Output the (X, Y) coordinate of the center of the cell containing the given text.  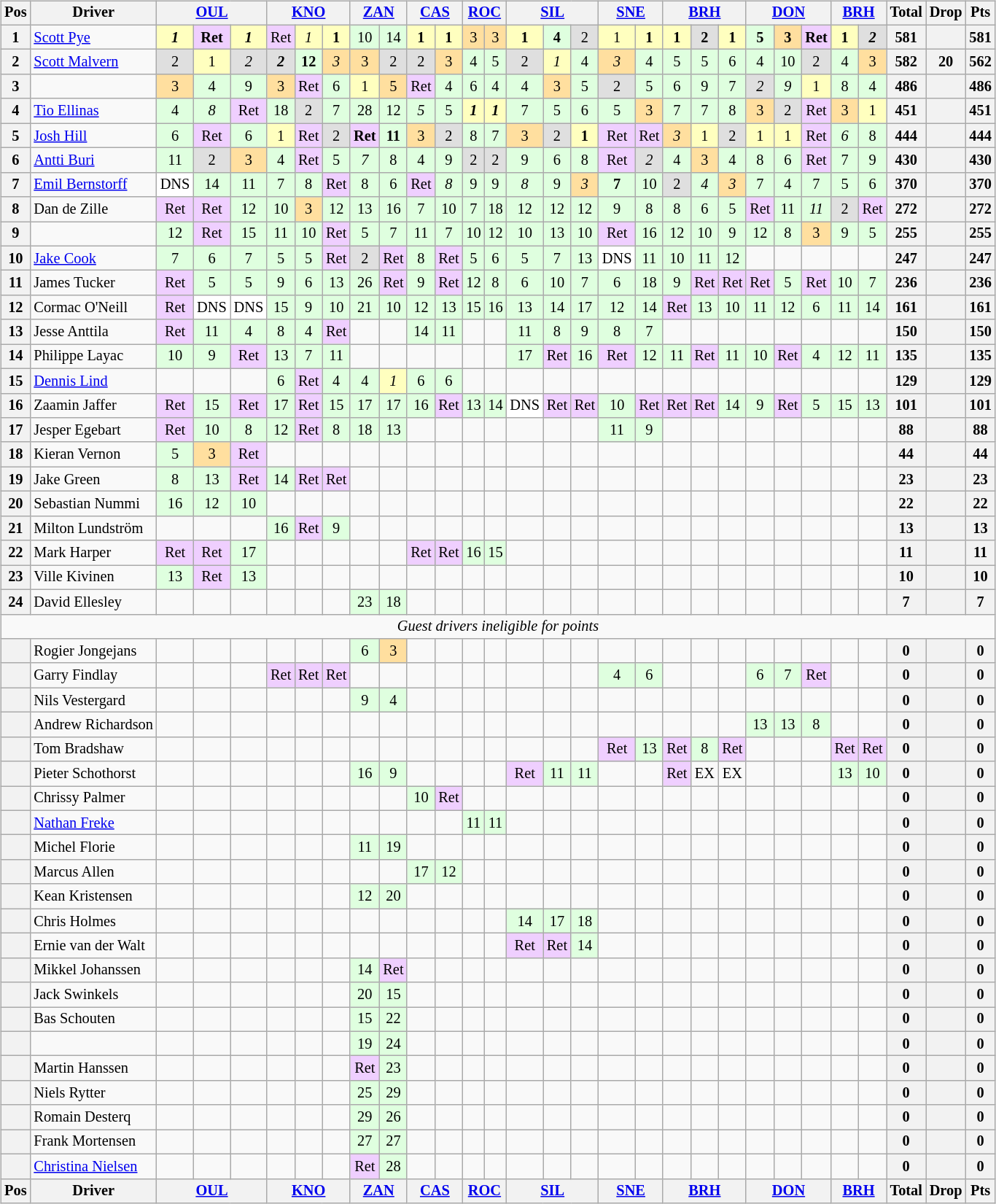
Andrew Richardson (93, 725)
Milton Lundström (93, 528)
Bas Schouten (93, 1019)
Chris Holmes (93, 921)
David Ellesley (93, 602)
Martin Hanssen (93, 1068)
Jake Green (93, 479)
Frank Mortensen (93, 1142)
Josh Hill (93, 136)
Mikkel Johanssen (93, 970)
Mark Harper (93, 553)
Scott Pye (93, 37)
Michel Florie (93, 847)
Tom Bradshaw (93, 749)
Cormac O'Neill (93, 308)
Kieran Vernon (93, 454)
Pieter Schothorst (93, 774)
Dennis Lind (93, 381)
Chrissy Palmer (93, 799)
582 (906, 62)
Antti Buri (93, 160)
Guest drivers ineligible for points (497, 626)
Tio Ellinas (93, 111)
Scott Malvern (93, 62)
Jesse Anttila (93, 332)
Zaamin Jaffer (93, 405)
Christina Nielsen (93, 1166)
Garry Findlay (93, 675)
Nils Vestergard (93, 700)
Jake Cook (93, 258)
Marcus Allen (93, 872)
Romain Desterq (93, 1117)
Jesper Egebart (93, 430)
James Tucker (93, 283)
Dan de Zille (93, 209)
Nathan Freke (93, 823)
Jack Swinkels (93, 995)
562 (980, 62)
Emil Bernstorff (93, 185)
Niels Rytter (93, 1093)
Rogier Jongejans (93, 651)
Sebastian Nummi (93, 504)
Philippe Layac (93, 357)
25 (365, 1093)
Ville Kivinen (93, 578)
Ernie van der Walt (93, 946)
Kean Kristensen (93, 896)
